Locate the cell with the specified text and output its [X, Y] center coordinate. 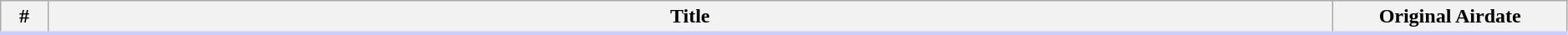
# [24, 17]
Original Airdate [1450, 17]
Title [690, 17]
